Extract the [X, Y] coordinate from the center of the cell holding the provided text.  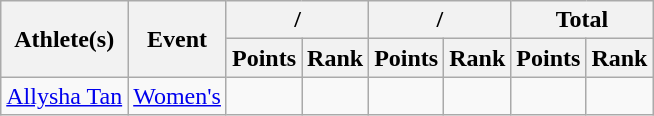
Allysha Tan [64, 96]
Women's [178, 96]
Event [178, 39]
Total [582, 20]
Athlete(s) [64, 39]
